Capture the cell that displays the provided text and extract its [x, y] central coordinate. 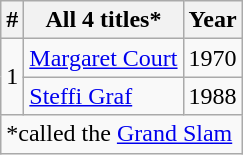
1970 [212, 58]
1988 [212, 96]
Steffi Graf [104, 96]
1 [12, 77]
# [12, 20]
Year [212, 20]
*called the Grand Slam [122, 134]
Margaret Court [104, 58]
All 4 titles* [104, 20]
